Scan for the cell matching the given text and deliver its [x, y] coordinate at center. 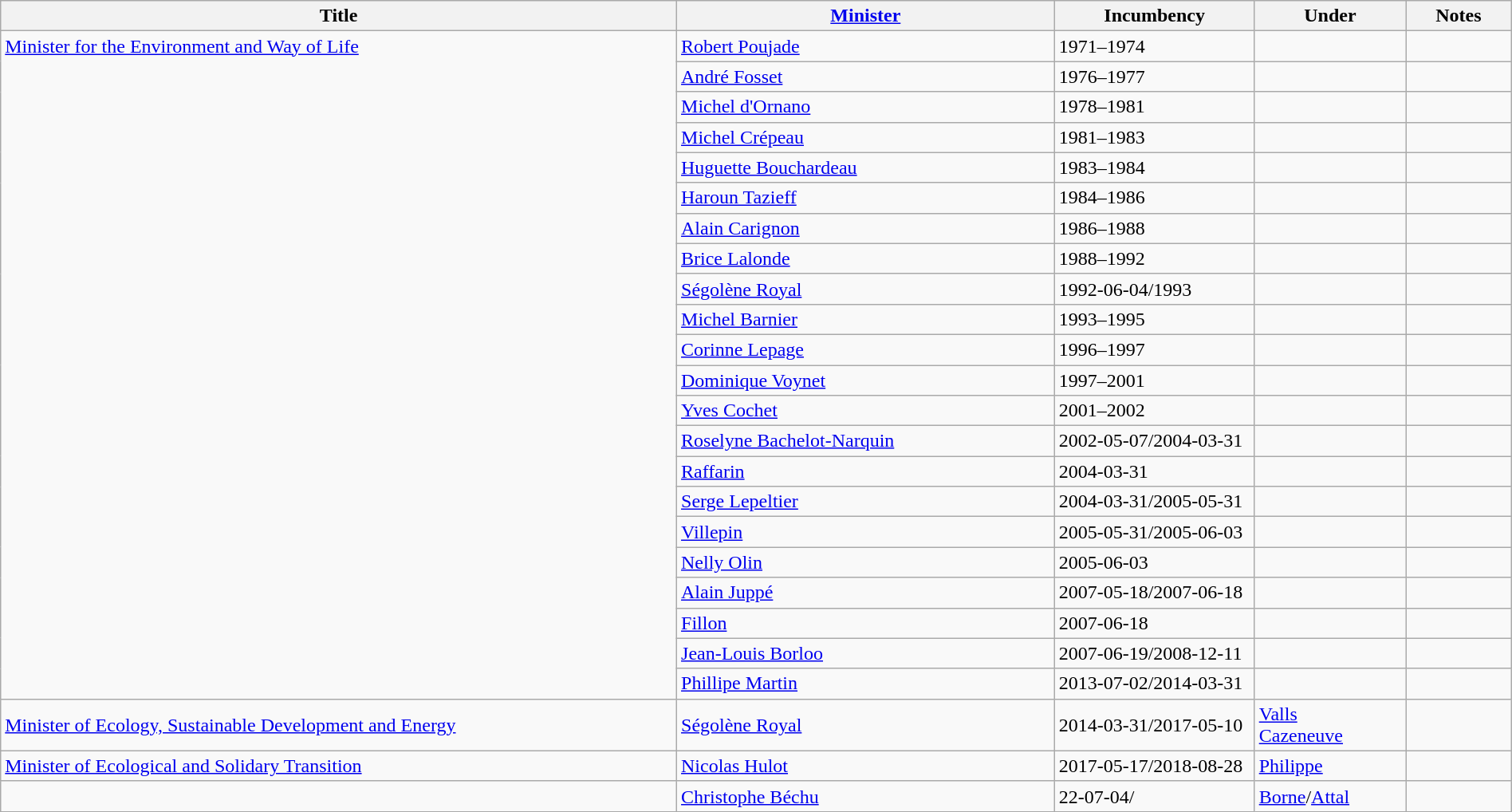
1993–1995 [1155, 319]
Fillon [866, 623]
1997–2001 [1155, 380]
1983–1984 [1155, 168]
22-07-04/ [1155, 796]
2005-05-31/2005-06-03 [1155, 532]
Minister for the Environment and Way of Life [339, 365]
2001–2002 [1155, 411]
Notes [1459, 16]
Serge Lepeltier [866, 502]
Nicolas Hulot [866, 766]
Borne/Attal [1330, 796]
André Fosset [866, 77]
Brice Lalonde [866, 258]
1986–1988 [1155, 228]
Robert Poujade [866, 46]
Philippe [1330, 766]
1992-06-04/1993 [1155, 289]
Christophe Béchu [866, 796]
Incumbency [1155, 16]
Under [1330, 16]
Roselyne Bachelot-Narquin [866, 441]
1976–1977 [1155, 77]
Huguette Bouchardeau [866, 168]
Jean-Louis Borloo [866, 653]
1981–1983 [1155, 137]
Minister of Ecology, Sustainable Development and Energy [339, 724]
2005-06-03 [1155, 562]
Minister of Ecological and Solidary Transition [339, 766]
Haroun Tazieff [866, 198]
1996–1997 [1155, 349]
2002-05-07/2004-03-31 [1155, 441]
Michel Barnier [866, 319]
1984–1986 [1155, 198]
1988–1992 [1155, 258]
Phillipe Martin [866, 684]
2007-05-18/2007-06-18 [1155, 593]
Michel Crépeau [866, 137]
2014-03-31/2017-05-10 [1155, 724]
Villepin [866, 532]
Alain Juppé [866, 593]
Alain Carignon [866, 228]
2004-03-31/2005-05-31 [1155, 502]
2013-07-02/2014-03-31 [1155, 684]
2004-03-31 [1155, 471]
Raffarin [866, 471]
Nelly Olin [866, 562]
1978–1981 [1155, 107]
2017-05-17/2018-08-28 [1155, 766]
Title [339, 16]
2007-06-19/2008-12-11 [1155, 653]
Yves Cochet [866, 411]
VallsCazeneuve [1330, 724]
Corinne Lepage [866, 349]
Dominique Voynet [866, 380]
Michel d'Ornano [866, 107]
2007-06-18 [1155, 623]
Minister [866, 16]
1971–1974 [1155, 46]
